Capture the cell that displays the provided text and extract its (X, Y) central coordinate. 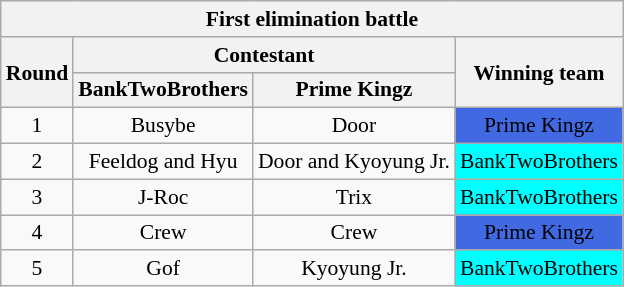
2 (38, 162)
First elimination battle (312, 19)
5 (38, 269)
Busybe (163, 126)
Kyoyung Jr. (354, 269)
Door and Kyoyung Jr. (354, 162)
Round (38, 72)
Gof (163, 269)
4 (38, 233)
J-Roc (163, 197)
Trix (354, 197)
Door (354, 126)
Feeldog and Hyu (163, 162)
Contestant (264, 55)
3 (38, 197)
1 (38, 126)
Winning team (539, 72)
